For the text-containing cell, return its midpoint in (X, Y) coordinate format. 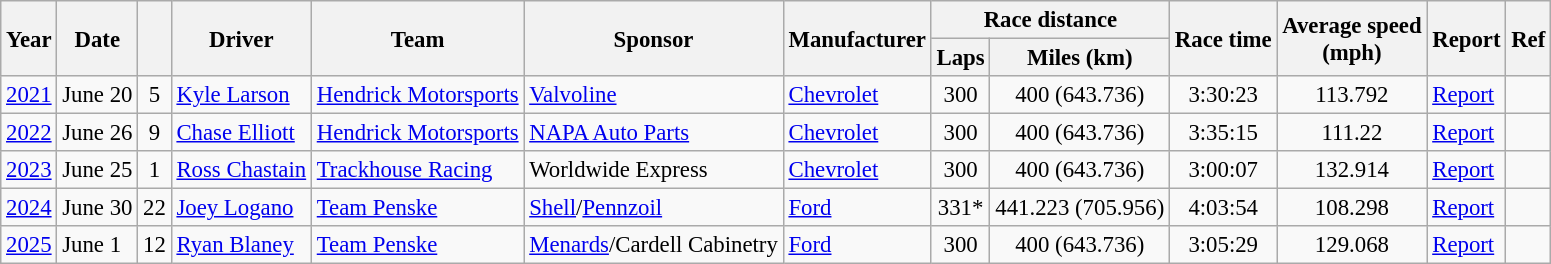
June 25 (98, 170)
Trackhouse Racing (417, 170)
Valvoline (654, 95)
Ross Chastain (241, 170)
Chase Elliott (241, 133)
111.22 (1352, 133)
Driver (241, 38)
Manufacturer (857, 38)
4:03:54 (1224, 208)
Year (29, 38)
June 20 (98, 95)
Menards/Cardell Cabinetry (654, 245)
Shell/Pennzoil (654, 208)
3:05:29 (1224, 245)
2021 (29, 95)
2022 (29, 133)
3:35:15 (1224, 133)
Team (417, 38)
June 1 (98, 245)
9 (154, 133)
Worldwide Express (654, 170)
2023 (29, 170)
Date (98, 38)
June 30 (98, 208)
129.068 (1352, 245)
Sponsor (654, 38)
Laps (960, 58)
2024 (29, 208)
441.223 (705.956) (1080, 208)
Ryan Blaney (241, 245)
Race time (1224, 38)
3:30:23 (1224, 95)
Joey Logano (241, 208)
113.792 (1352, 95)
5 (154, 95)
132.914 (1352, 170)
2025 (29, 245)
Kyle Larson (241, 95)
12 (154, 245)
108.298 (1352, 208)
Average speed(mph) (1352, 38)
22 (154, 208)
Race distance (1050, 20)
331* (960, 208)
3:00:07 (1224, 170)
1 (154, 170)
Miles (km) (1080, 58)
NAPA Auto Parts (654, 133)
Ref (1528, 38)
June 26 (98, 133)
